Provide the [x, y] coordinate of the cell's center where the given text is located.  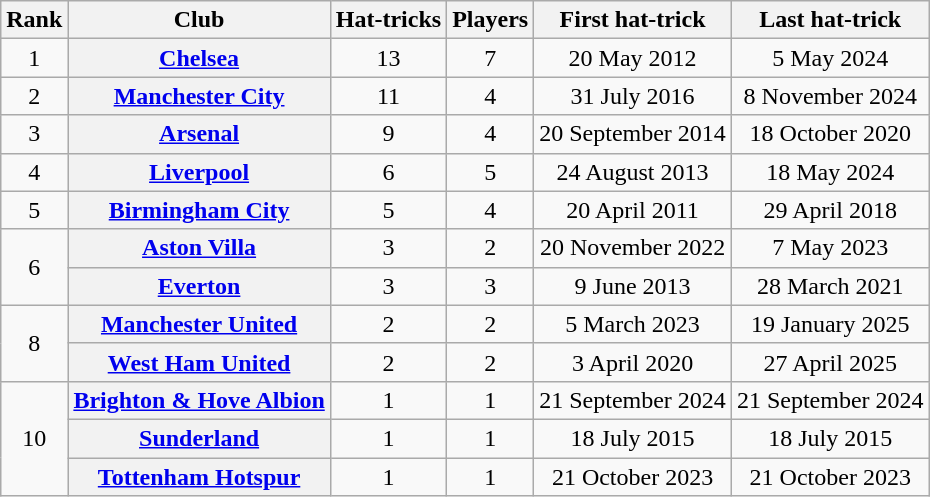
Manchester City [199, 96]
8 November 2024 [830, 96]
10 [34, 438]
11 [388, 96]
Hat-tricks [388, 20]
9 June 2013 [633, 286]
Everton [199, 286]
27 April 2025 [830, 362]
Tottenham Hotspur [199, 477]
31 July 2016 [633, 96]
9 [388, 134]
Birmingham City [199, 210]
20 September 2014 [633, 134]
3 April 2020 [633, 362]
5 March 2023 [633, 324]
Aston Villa [199, 248]
18 October 2020 [830, 134]
18 May 2024 [830, 172]
28 March 2021 [830, 286]
20 November 2022 [633, 248]
8 [34, 343]
5 May 2024 [830, 58]
29 April 2018 [830, 210]
Brighton & Hove Albion [199, 400]
19 January 2025 [830, 324]
Last hat-trick [830, 20]
Sunderland [199, 438]
Liverpool [199, 172]
Club [199, 20]
13 [388, 58]
West Ham United [199, 362]
Chelsea [199, 58]
20 April 2011 [633, 210]
20 May 2012 [633, 58]
Arsenal [199, 134]
7 [490, 58]
Manchester United [199, 324]
24 August 2013 [633, 172]
Players [490, 20]
7 May 2023 [830, 248]
First hat-trick [633, 20]
Rank [34, 20]
